Capture the cell that displays the provided text and extract its (x, y) central coordinate. 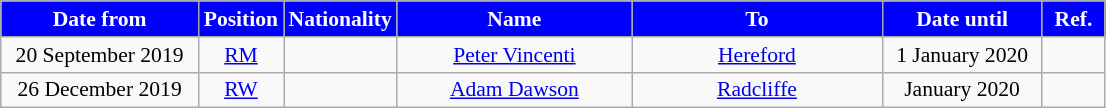
Hereford (757, 55)
Radcliffe (757, 90)
Date from (100, 19)
Position (240, 19)
Name (514, 19)
January 2020 (962, 90)
To (757, 19)
1 January 2020 (962, 55)
26 December 2019 (100, 90)
20 September 2019 (100, 55)
Ref. (1074, 19)
Date until (962, 19)
Peter Vincenti (514, 55)
Adam Dawson (514, 90)
RM (240, 55)
Nationality (340, 19)
RW (240, 90)
